From the cell containing the given text, extract its center point as [x, y] coordinate. 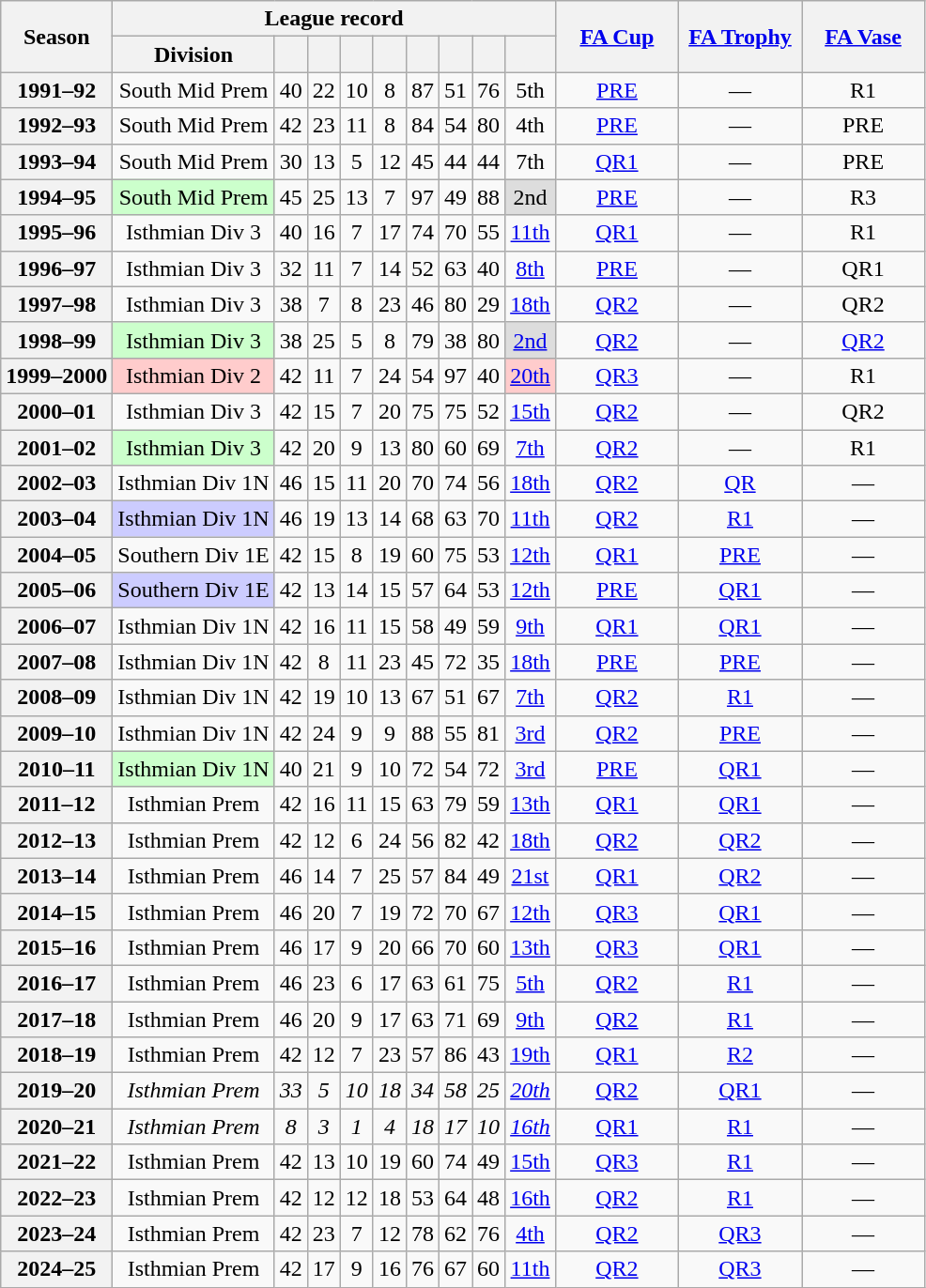
86 [456, 1055]
2019–20 [56, 1091]
2000–01 [56, 411]
81 [488, 733]
2022–23 [56, 1198]
2013–14 [56, 876]
3 [323, 1127]
35 [488, 662]
2011–12 [56, 805]
61 [456, 983]
22 [323, 90]
34 [423, 1091]
29 [488, 304]
1996–97 [56, 268]
2010–11 [56, 769]
1 [357, 1127]
30 [291, 161]
2004–05 [56, 555]
2021–22 [56, 1162]
R3 [864, 197]
1998–99 [56, 340]
2007–08 [56, 662]
Season [56, 37]
66 [423, 947]
Isthmian Div 2 [193, 376]
1991–92 [56, 90]
62 [456, 1234]
FA Trophy [740, 37]
League record [334, 19]
8th [531, 268]
2012–13 [56, 840]
2001–02 [56, 448]
68 [423, 519]
2014–15 [56, 912]
R2 [740, 1055]
71 [456, 1019]
2017–18 [56, 1019]
1999–2000 [56, 376]
2008–09 [56, 698]
43 [488, 1055]
QR [740, 483]
82 [456, 840]
2002–03 [56, 483]
2018–19 [56, 1055]
2009–10 [56, 733]
1995–96 [56, 233]
1993–94 [56, 161]
FA Vase [864, 37]
2020–21 [56, 1127]
1997–98 [56, 304]
2024–25 [56, 1269]
2003–04 [56, 519]
Division [193, 54]
32 [291, 268]
48 [488, 1198]
2023–24 [56, 1234]
FA Cup [616, 37]
1992–93 [56, 126]
21 [323, 769]
21st [531, 876]
1994–95 [56, 197]
2016–17 [56, 983]
78 [423, 1234]
2005–06 [56, 590]
4 [389, 1127]
19th [531, 1055]
2015–16 [56, 947]
2006–07 [56, 626]
33 [291, 1091]
87 [423, 90]
